Output the (X, Y) coordinate of the center of the cell containing the given text.  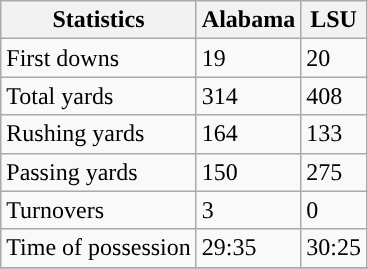
29:35 (248, 248)
3 (248, 210)
408 (334, 96)
275 (334, 172)
150 (248, 172)
314 (248, 96)
Turnovers (99, 210)
LSU (334, 20)
164 (248, 134)
Alabama (248, 20)
19 (248, 58)
30:25 (334, 248)
First downs (99, 58)
0 (334, 210)
133 (334, 134)
Passing yards (99, 172)
Total yards (99, 96)
Rushing yards (99, 134)
20 (334, 58)
Statistics (99, 20)
Time of possession (99, 248)
